For the text-containing cell, return its midpoint in [X, Y] coordinate format. 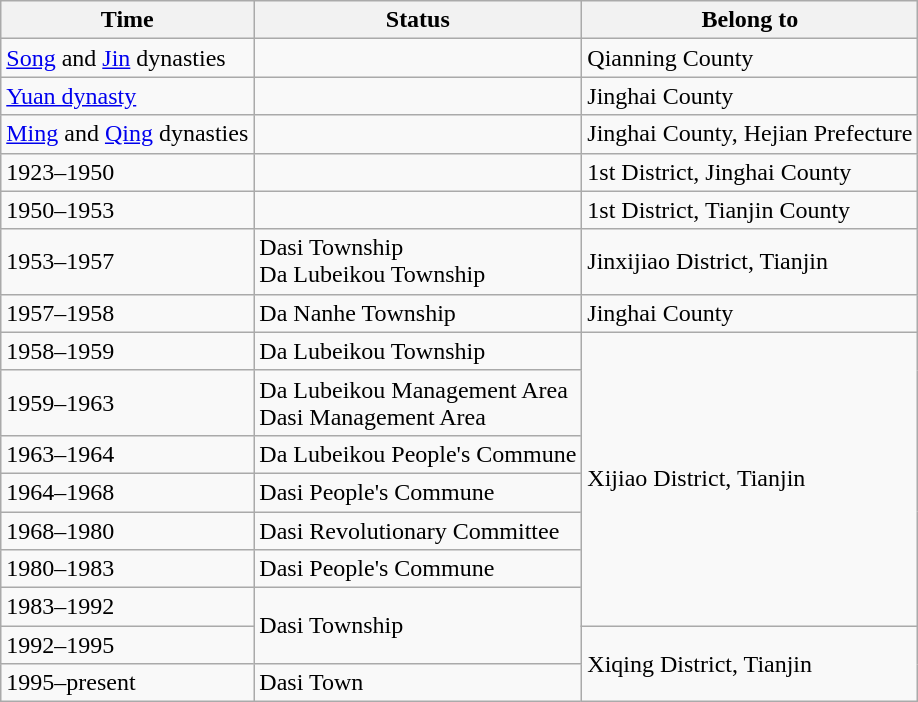
1980–1983 [128, 569]
1st District, Tianjin County [750, 210]
1923–1950 [128, 172]
Xijiao District, Tianjin [750, 478]
1964–1968 [128, 492]
Yuan dynasty [128, 96]
Qianning County [750, 58]
1995–present [128, 683]
1st District, Jinghai County [750, 172]
Jinghai County, Hejian Prefecture [750, 134]
Dasi Revolutionary Committee [418, 531]
Xiqing District, Tianjin [750, 664]
1983–1992 [128, 607]
Ming and Qing dynasties [128, 134]
1953–1957 [128, 262]
Da Lubeikou People's Commune [418, 454]
1958–1959 [128, 351]
Time [128, 20]
Dasi TownshipDa Lubeikou Township [418, 262]
Belong to [750, 20]
Status [418, 20]
1957–1958 [128, 313]
1959–1963 [128, 402]
1963–1964 [128, 454]
Da Nanhe Township [418, 313]
1950–1953 [128, 210]
Dasi Town [418, 683]
Da Lubeikou Management AreaDasi Management Area [418, 402]
Da Lubeikou Township [418, 351]
Song and Jin dynasties [128, 58]
1992–1995 [128, 645]
Jinxijiao District, Tianjin [750, 262]
1968–1980 [128, 531]
Dasi Township [418, 626]
